Return the [x, y] coordinate for the center point of the cell that contains the specified text.  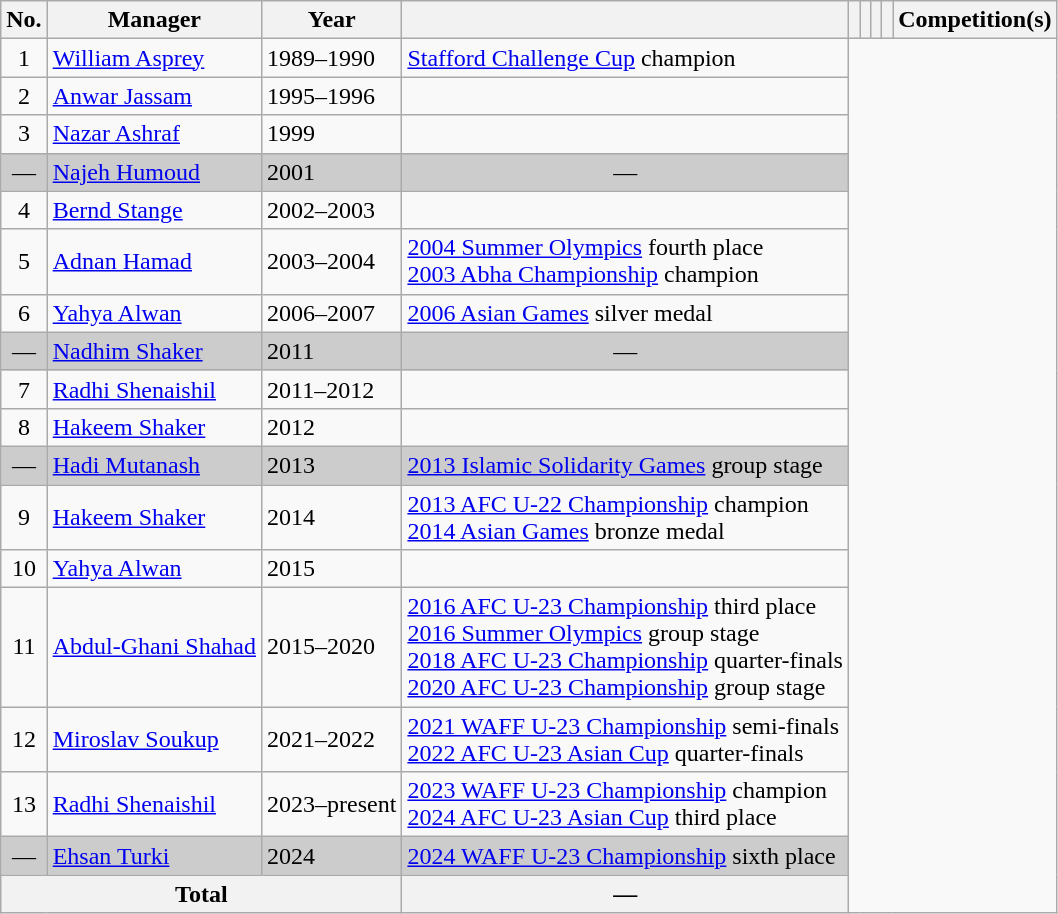
1999 [332, 134]
Manager [154, 20]
Miroslav Soukup [154, 740]
2006–2007 [332, 313]
4 [24, 210]
6 [24, 313]
12 [24, 740]
2023 WAFF U-23 Championship champion2024 AFC U-23 Asian Cup third place [626, 804]
No. [24, 20]
2023–present [332, 804]
2004 Summer Olympics fourth place2003 Abha Championship champion [626, 262]
2012 [332, 427]
2014 [332, 516]
2015–2020 [332, 648]
11 [24, 648]
Ehsan Turki [154, 856]
Abdul-Ghani Shahad [154, 648]
1 [24, 58]
2006 Asian Games silver medal [626, 313]
7 [24, 389]
2021–2022 [332, 740]
2015 [332, 569]
2 [24, 96]
Nadhim Shaker [154, 351]
10 [24, 569]
2013 Islamic Solidarity Games group stage [626, 465]
2024 [332, 856]
2011 [332, 351]
Bernd Stange [154, 210]
2016 AFC U-23 Championship third place2016 Summer Olympics group stage2018 AFC U-23 Championship quarter-finals2020 AFC U-23 Championship group stage [626, 648]
2011–2012 [332, 389]
1995–1996 [332, 96]
Year [332, 20]
2024 WAFF U-23 Championship sixth place [626, 856]
3 [24, 134]
William Asprey [154, 58]
2021 WAFF U-23 Championship semi-finals2022 AFC U-23 Asian Cup quarter-finals [626, 740]
Najeh Humoud [154, 172]
2003–2004 [332, 262]
13 [24, 804]
Hadi Mutanash [154, 465]
2001 [332, 172]
Total [202, 894]
Adnan Hamad [154, 262]
2013 AFC U-22 Championship champion2014 Asian Games bronze medal [626, 516]
2002–2003 [332, 210]
1989–1990 [332, 58]
Competition(s) [975, 20]
Anwar Jassam [154, 96]
Nazar Ashraf [154, 134]
9 [24, 516]
2013 [332, 465]
8 [24, 427]
5 [24, 262]
Stafford Challenge Cup champion [626, 58]
